Determine the (x, y) coordinate at the center of the cell enclosing the given text.  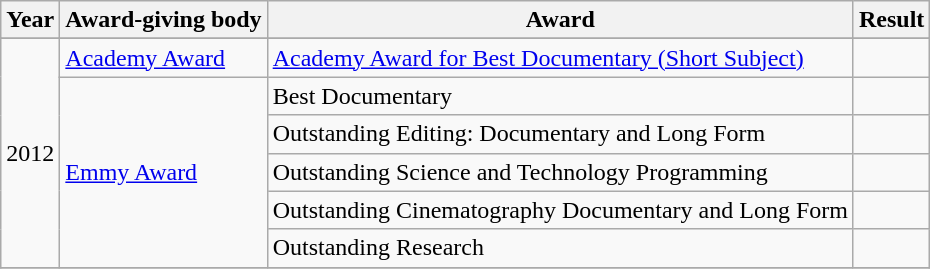
Result (891, 20)
Year (30, 20)
Outstanding Science and Technology Programming (560, 172)
Best Documentary (560, 96)
Outstanding Editing: Documentary and Long Form (560, 134)
Outstanding Research (560, 248)
Award (560, 20)
Academy Award (164, 58)
2012 (30, 153)
Academy Award for Best Documentary (Short Subject) (560, 58)
Award-giving body (164, 20)
Emmy Award (164, 172)
Outstanding Cinematography Documentary and Long Form (560, 210)
